Return [x, y] of the center of cell containing provided text 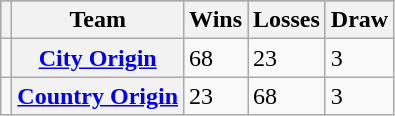
Draw [359, 20]
Wins [216, 20]
Country Origin [98, 96]
Team [98, 20]
Losses [287, 20]
City Origin [98, 58]
